For the text-containing cell, return its midpoint in [x, y] coordinate format. 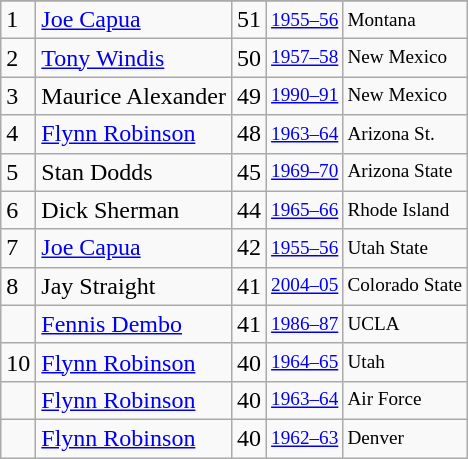
44 [248, 210]
Montana [405, 20]
49 [248, 96]
4 [18, 134]
Air Force [405, 400]
51 [248, 20]
UCLA [405, 324]
42 [248, 248]
Arizona St. [405, 134]
50 [248, 58]
2004–05 [305, 286]
2 [18, 58]
1990–91 [305, 96]
8 [18, 286]
1962–63 [305, 438]
1 [18, 20]
5 [18, 172]
Dick Sherman [134, 210]
3 [18, 96]
10 [18, 362]
1964–65 [305, 362]
Colorado State [405, 286]
6 [18, 210]
Denver [405, 438]
Utah [405, 362]
Utah State [405, 248]
48 [248, 134]
1957–58 [305, 58]
Maurice Alexander [134, 96]
Fennis Dembo [134, 324]
1986–87 [305, 324]
7 [18, 248]
Tony Windis [134, 58]
Stan Dodds [134, 172]
Arizona State [405, 172]
Jay Straight [134, 286]
Rhode Island [405, 210]
45 [248, 172]
1965–66 [305, 210]
1969–70 [305, 172]
